Output the (X, Y) coordinate of the center of the cell containing the given text.  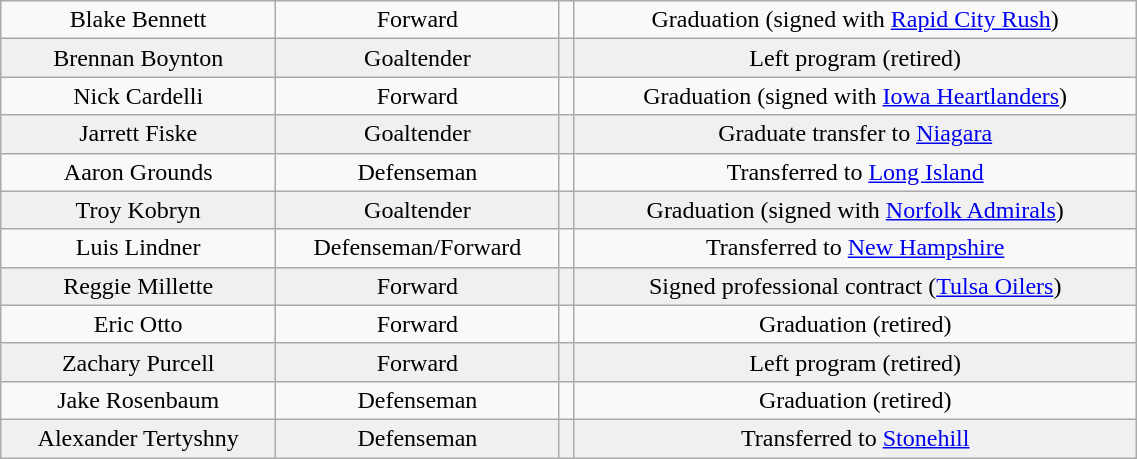
Signed professional contract (Tulsa Oilers) (856, 286)
Luis Lindner (138, 248)
Troy Kobryn (138, 210)
Graduate transfer to Niagara (856, 134)
Transferred to New Hampshire (856, 248)
Jarrett Fiske (138, 134)
Graduation (signed with Norfolk Admirals) (856, 210)
Nick Cardelli (138, 96)
Transferred to Long Island (856, 172)
Brennan Boynton (138, 58)
Jake Rosenbaum (138, 400)
Reggie Millette (138, 286)
Graduation (signed with Rapid City Rush) (856, 20)
Graduation (signed with Iowa Heartlanders) (856, 96)
Blake Bennett (138, 20)
Eric Otto (138, 324)
Alexander Tertyshny (138, 438)
Aaron Grounds (138, 172)
Defenseman/Forward (418, 248)
Transferred to Stonehill (856, 438)
Zachary Purcell (138, 362)
